From the cell containing the given text, extract its center point as (x, y) coordinate. 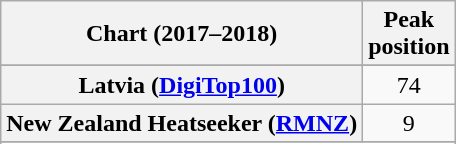
74 (409, 85)
Peakposition (409, 34)
9 (409, 123)
Chart (2017–2018) (182, 34)
New Zealand Heatseeker (RMNZ) (182, 123)
Latvia (DigiTop100) (182, 85)
